Return the (x, y) coordinate for the center point of the cell that contains the specified text.  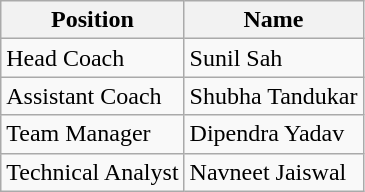
Position (92, 20)
Navneet Jaiswal (274, 172)
Team Manager (92, 134)
Technical Analyst (92, 172)
Shubha Tandukar (274, 96)
Sunil Sah (274, 58)
Head Coach (92, 58)
Assistant Coach (92, 96)
Name (274, 20)
Dipendra Yadav (274, 134)
